Find where the given text appears and provide that cell's center as (X, Y) coordinate. 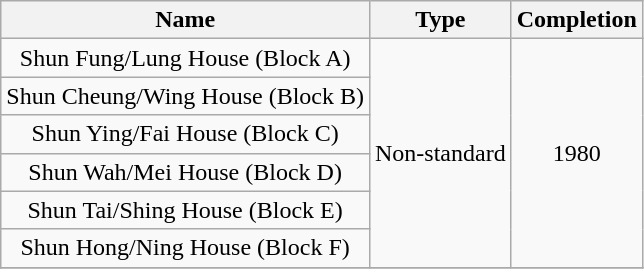
1980 (576, 153)
Name (186, 20)
Shun Ying/Fai House (Block C) (186, 134)
Shun Wah/Mei House (Block D) (186, 172)
Shun Fung/Lung House (Block A) (186, 58)
Completion (576, 20)
Non-standard (440, 153)
Shun Hong/Ning House (Block F) (186, 248)
Type (440, 20)
Shun Tai/Shing House (Block E) (186, 210)
Shun Cheung/Wing House (Block B) (186, 96)
